Return the [x, y] coordinate for the center point of the cell that contains the specified text.  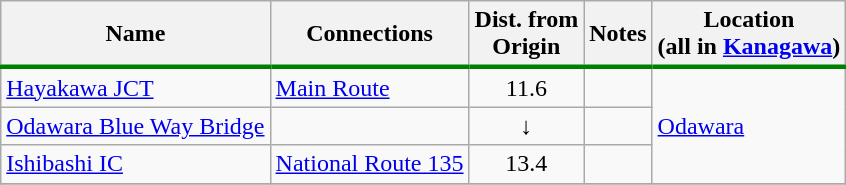
Name [136, 34]
National Route 135 [370, 164]
13.4 [526, 164]
Ishibashi IC [136, 164]
Odawara [749, 125]
Notes [618, 34]
Hayakawa JCT [136, 87]
↓ [526, 126]
Odawara Blue Way Bridge [136, 126]
11.6 [526, 87]
Dist. fromOrigin [526, 34]
Main Route [370, 87]
Connections [370, 34]
Location(all in Kanagawa) [749, 34]
